Provide the [x, y] coordinate of the cell's center where the given text is located.  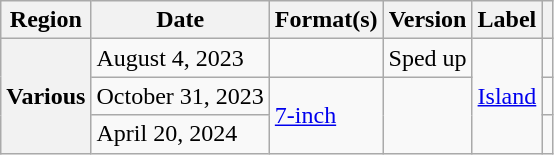
August 4, 2023 [180, 58]
Version [428, 20]
Various [46, 96]
April 20, 2024 [180, 134]
October 31, 2023 [180, 96]
Sped up [428, 58]
Format(s) [326, 20]
Date [180, 20]
Island [507, 96]
7-inch [326, 115]
Region [46, 20]
Label [507, 20]
